Identify which cell holds the provided text, then report its [X, Y] central coordinate. 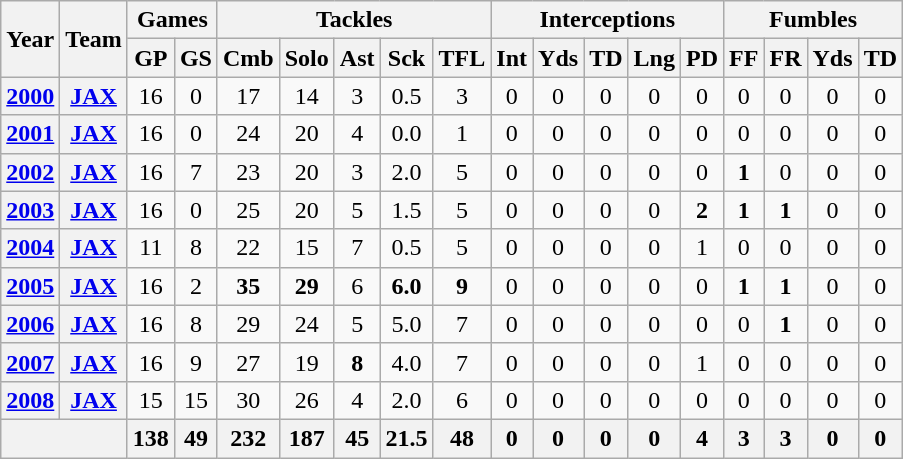
Sck [406, 58]
232 [248, 438]
Year [30, 39]
25 [248, 210]
GS [196, 58]
2002 [30, 172]
17 [248, 96]
30 [248, 400]
FF [744, 58]
Cmb [248, 58]
PD [702, 58]
1.5 [406, 210]
Team [94, 39]
2008 [30, 400]
2004 [30, 248]
22 [248, 248]
48 [462, 438]
138 [150, 438]
Int [512, 58]
FR [786, 58]
Ast [357, 58]
Games [172, 20]
2006 [30, 324]
Solo [306, 58]
2003 [30, 210]
0.0 [406, 134]
11 [150, 248]
5.0 [406, 324]
Interceptions [608, 20]
4.0 [406, 362]
TFL [462, 58]
21.5 [406, 438]
45 [357, 438]
Lng [654, 58]
49 [196, 438]
2005 [30, 286]
23 [248, 172]
2000 [30, 96]
19 [306, 362]
26 [306, 400]
Fumbles [814, 20]
6.0 [406, 286]
2001 [30, 134]
187 [306, 438]
35 [248, 286]
2007 [30, 362]
14 [306, 96]
Tackles [354, 20]
GP [150, 58]
27 [248, 362]
